Scan for the cell matching the given text and deliver its [X, Y] coordinate at center. 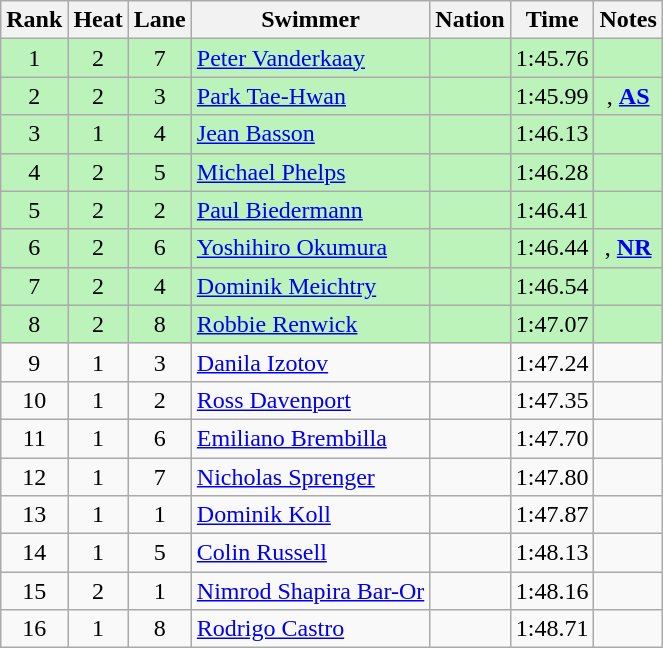
1:46.28 [552, 172]
Emiliano Brembilla [310, 438]
9 [34, 362]
16 [34, 629]
1:45.99 [552, 96]
, AS [628, 96]
Dominik Koll [310, 515]
10 [34, 400]
Notes [628, 20]
, NR [628, 248]
1:48.13 [552, 553]
Dominik Meichtry [310, 286]
1:47.35 [552, 400]
Michael Phelps [310, 172]
Time [552, 20]
12 [34, 477]
Nation [470, 20]
Yoshihiro Okumura [310, 248]
1:48.16 [552, 591]
1:46.41 [552, 210]
Lane [160, 20]
1:46.54 [552, 286]
Rodrigo Castro [310, 629]
Nicholas Sprenger [310, 477]
1:47.80 [552, 477]
Danila Izotov [310, 362]
11 [34, 438]
1:47.70 [552, 438]
Rank [34, 20]
Jean Basson [310, 134]
Nimrod Shapira Bar-Or [310, 591]
Robbie Renwick [310, 324]
1:48.71 [552, 629]
Ross Davenport [310, 400]
1:47.87 [552, 515]
1:47.07 [552, 324]
Colin Russell [310, 553]
13 [34, 515]
1:47.24 [552, 362]
1:46.44 [552, 248]
Peter Vanderkaay [310, 58]
15 [34, 591]
Heat [98, 20]
14 [34, 553]
1:45.76 [552, 58]
1:46.13 [552, 134]
Paul Biedermann [310, 210]
Park Tae-Hwan [310, 96]
Swimmer [310, 20]
